Extract the (x, y) coordinate from the center of the cell holding the provided text.  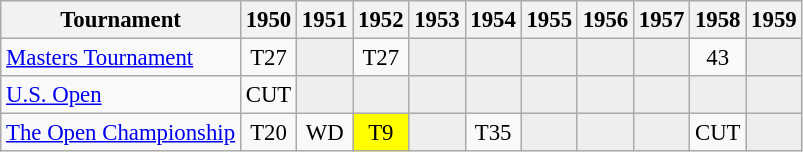
T20 (268, 133)
1954 (493, 20)
1955 (549, 20)
U.S. Open (121, 95)
WD (325, 133)
1952 (381, 20)
1953 (437, 20)
1959 (774, 20)
1951 (325, 20)
Tournament (121, 20)
43 (718, 58)
1958 (718, 20)
T35 (493, 133)
1956 (605, 20)
1950 (268, 20)
1957 (661, 20)
Masters Tournament (121, 58)
T9 (381, 133)
The Open Championship (121, 133)
